Provide the [x, y] coordinate of the cell's center where the given text is located.  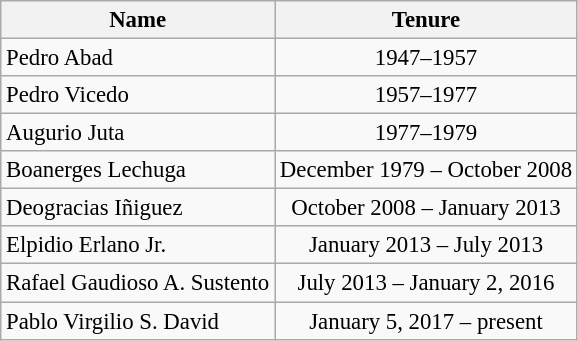
Rafael Gaudioso A. Sustento [138, 283]
Elpidio Erlano Jr. [138, 245]
1977–1979 [426, 133]
January 2013 – July 2013 [426, 245]
Pedro Vicedo [138, 95]
Name [138, 20]
December 1979 – October 2008 [426, 170]
1947–1957 [426, 58]
October 2008 – January 2013 [426, 208]
Boanerges Lechuga [138, 170]
Tenure [426, 20]
January 5, 2017 – present [426, 321]
Deogracias Iñiguez [138, 208]
Pedro Abad [138, 58]
1957–1977 [426, 95]
July 2013 – January 2, 2016 [426, 283]
Pablo Virgilio S. David [138, 321]
Augurio Juta [138, 133]
